Capture the cell that displays the provided text and extract its [X, Y] central coordinate. 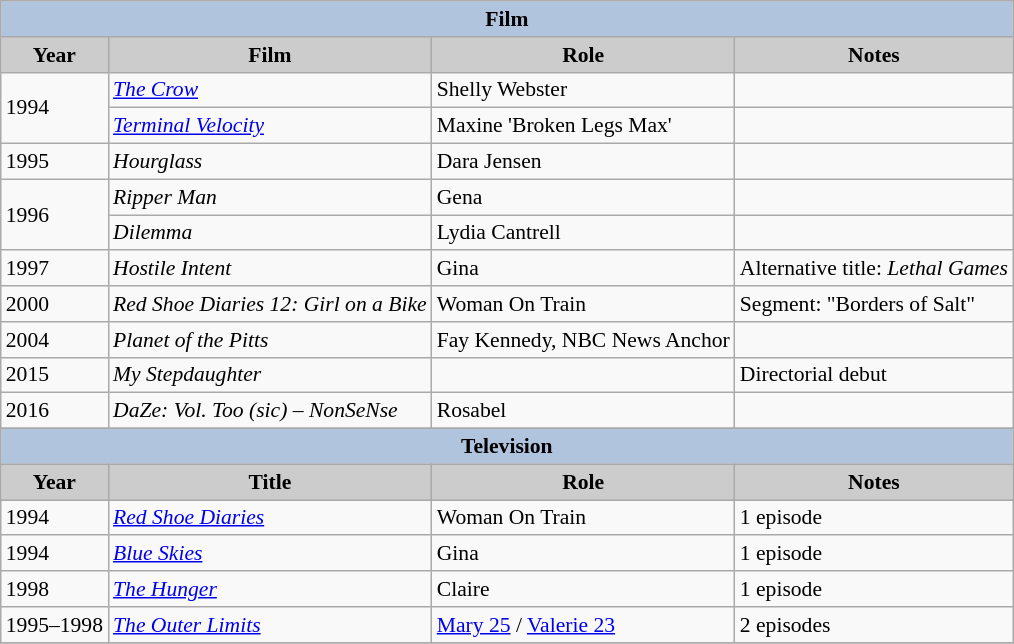
2000 [54, 304]
Directorial debut [874, 375]
Red Shoe Diaries [270, 518]
Segment: "Borders of Salt" [874, 304]
The Hunger [270, 589]
2 episodes [874, 625]
Claire [584, 589]
Gena [584, 197]
2016 [54, 411]
My Stepdaughter [270, 375]
Dara Jensen [584, 162]
The Outer Limits [270, 625]
1995 [54, 162]
Title [270, 482]
Television [507, 447]
Lydia Cantrell [584, 233]
Hourglass [270, 162]
Hostile Intent [270, 269]
Alternative title: Lethal Games [874, 269]
The Crow [270, 90]
1997 [54, 269]
DaZe: Vol. Too (sic) – NonSeNse [270, 411]
Shelly Webster [584, 90]
Maxine 'Broken Legs Max' [584, 126]
Blue Skies [270, 554]
2015 [54, 375]
Fay Kennedy, NBC News Anchor [584, 340]
Mary 25 / Valerie 23 [584, 625]
Planet of the Pitts [270, 340]
1998 [54, 589]
1996 [54, 214]
Ripper Man [270, 197]
Dilemma [270, 233]
1995–1998 [54, 625]
Rosabel [584, 411]
2004 [54, 340]
Terminal Velocity [270, 126]
Red Shoe Diaries 12: Girl on a Bike [270, 304]
